Return [X, Y] of the center of cell containing provided text 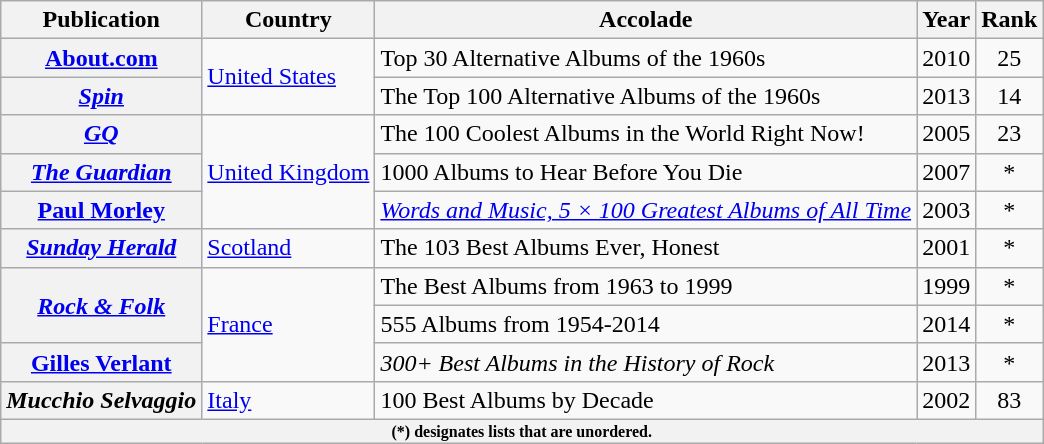
Words and Music, 5 × 100 Greatest Albums of All Time [646, 210]
300+ Best Albums in the History of Rock [646, 362]
The Best Albums from 1963 to 1999 [646, 286]
555 Albums from 1954-2014 [646, 324]
25 [1010, 58]
2007 [946, 172]
100 Best Albums by Decade [646, 400]
Italy [288, 400]
The Top 100 Alternative Albums of the 1960s [646, 96]
Paul Morley [102, 210]
Mucchio Selvaggio [102, 400]
1000 Albums to Hear Before You Die [646, 172]
Scotland [288, 248]
(*) designates lists that are unordered. [522, 431]
Country [288, 20]
2014 [946, 324]
Accolade [646, 20]
Rank [1010, 20]
The 100 Coolest Albums in the World Right Now! [646, 134]
Spin [102, 96]
United Kingdom [288, 172]
14 [1010, 96]
United States [288, 77]
About.com [102, 58]
The 103 Best Albums Ever, Honest [646, 248]
France [288, 324]
GQ [102, 134]
Gilles Verlant [102, 362]
83 [1010, 400]
Year [946, 20]
2010 [946, 58]
2001 [946, 248]
2005 [946, 134]
2003 [946, 210]
Top 30 Alternative Albums of the 1960s [646, 58]
1999 [946, 286]
Sunday Herald [102, 248]
23 [1010, 134]
2002 [946, 400]
Rock & Folk [102, 305]
The Guardian [102, 172]
Publication [102, 20]
